From the cell containing the given text, extract its center point as (x, y) coordinate. 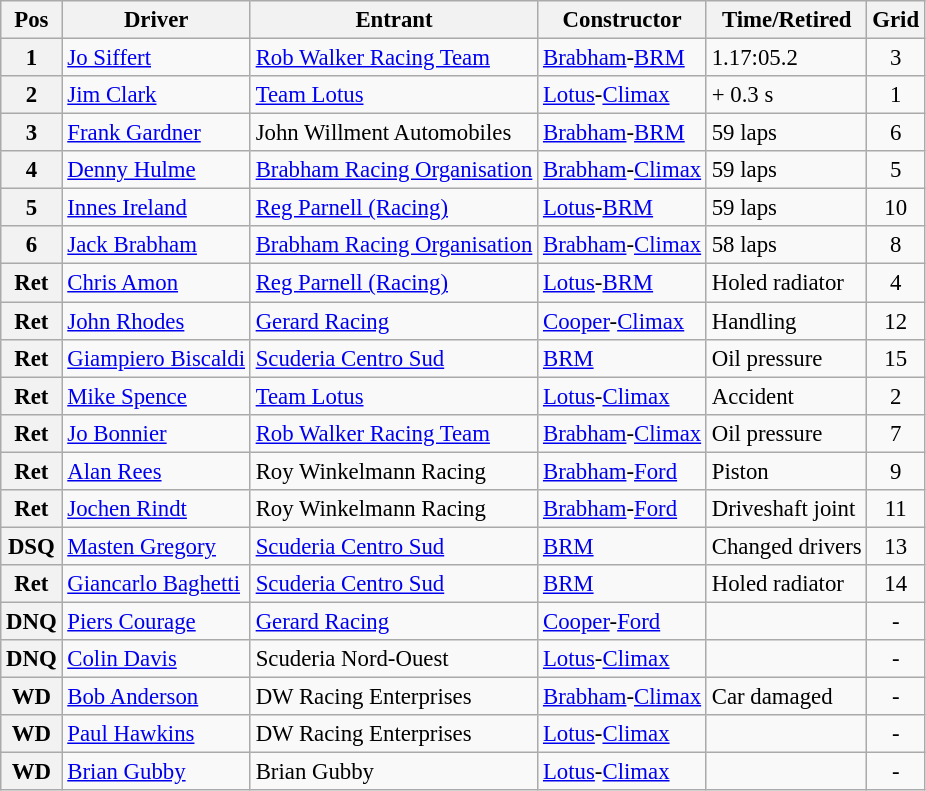
1.17:05.2 (786, 58)
Mike Spence (156, 396)
Cooper-Climax (622, 321)
Driver (156, 20)
Giampiero Biscaldi (156, 358)
Bob Anderson (156, 697)
Constructor (622, 20)
Accident (786, 396)
Giancarlo Baghetti (156, 584)
Denny Hulme (156, 170)
Alan Rees (156, 471)
Time/Retired (786, 20)
Jochen Rindt (156, 509)
Piston (786, 471)
+ 0.3 s (786, 95)
Innes Ireland (156, 208)
Jim Clark (156, 95)
Car damaged (786, 697)
Handling (786, 321)
Grid (896, 20)
Cooper-Ford (622, 621)
Pos (32, 20)
9 (896, 471)
13 (896, 546)
John Willment Automobiles (394, 133)
10 (896, 208)
Masten Gregory (156, 546)
Jack Brabham (156, 245)
Jo Siffert (156, 58)
Entrant (394, 20)
14 (896, 584)
DSQ (32, 546)
Jo Bonnier (156, 433)
Frank Gardner (156, 133)
Driveshaft joint (786, 509)
Changed drivers (786, 546)
8 (896, 245)
Chris Amon (156, 283)
15 (896, 358)
Colin Davis (156, 659)
11 (896, 509)
7 (896, 433)
58 laps (786, 245)
Piers Courage (156, 621)
Paul Hawkins (156, 734)
John Rhodes (156, 321)
12 (896, 321)
Scuderia Nord-Ouest (394, 659)
